Detect which cell encompasses the target text, then output its [x, y] center coordinate. 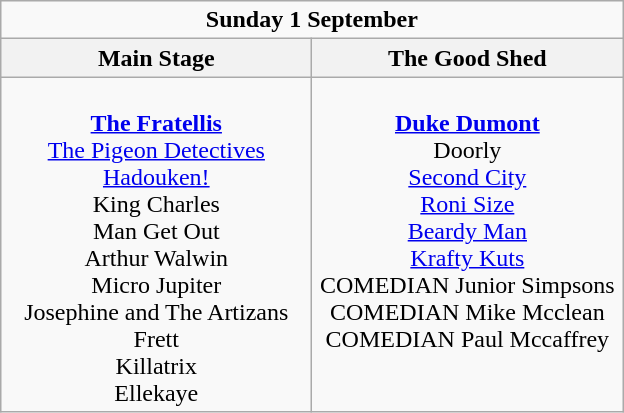
Duke Dumont Doorly Second City Roni Size Beardy Man Krafty Kuts COMEDIAN Junior Simpsons COMEDIAN Mike Mcclean COMEDIAN Paul Mccaffrey [468, 244]
Main Stage [156, 58]
The Good Shed [468, 58]
Sunday 1 September [312, 20]
